Output the (X, Y) coordinate of the center of the cell containing the given text.  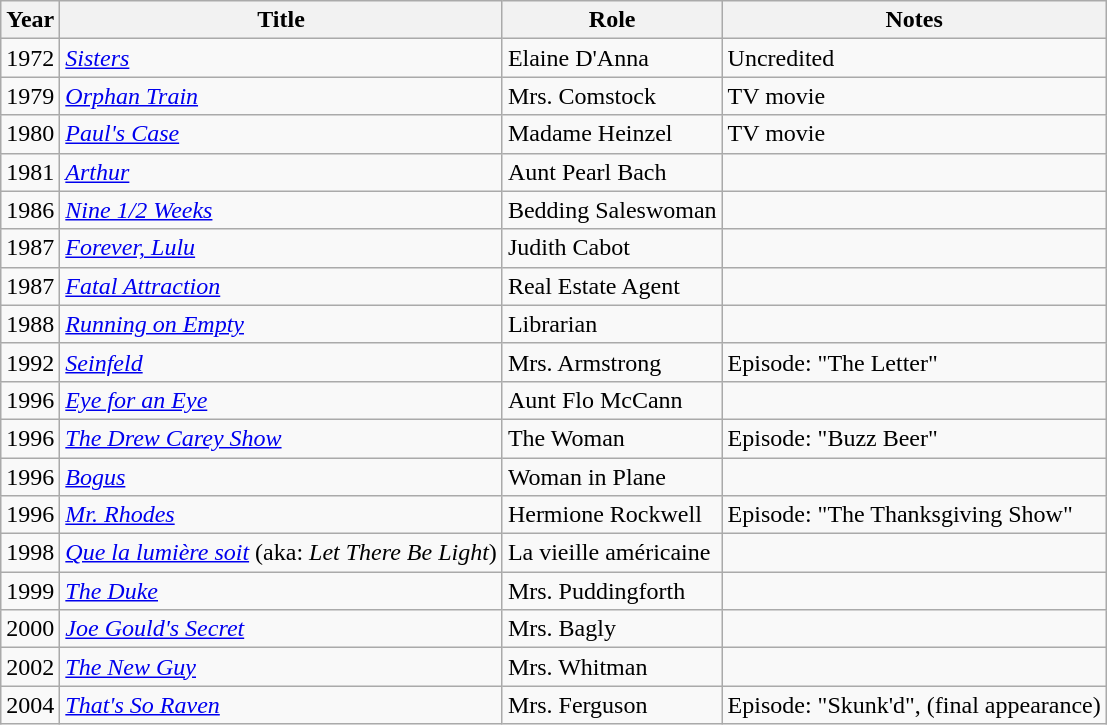
Que la lumière soit (aka: Let There Be Light) (282, 553)
1999 (30, 591)
Madame Heinzel (612, 134)
Orphan Train (282, 96)
Title (282, 20)
Episode: "Buzz Beer" (914, 438)
1992 (30, 362)
Elaine D'Anna (612, 58)
Seinfeld (282, 362)
2002 (30, 667)
Role (612, 20)
Aunt Pearl Bach (612, 172)
Notes (914, 20)
Forever, Lulu (282, 248)
The Duke (282, 591)
Episode: "Skunk'd", (final appearance) (914, 705)
Mrs. Comstock (612, 96)
Hermione Rockwell (612, 515)
Aunt Flo McCann (612, 400)
The New Guy (282, 667)
Mrs. Armstrong (612, 362)
Joe Gould's Secret (282, 629)
2000 (30, 629)
Episode: "The Letter" (914, 362)
That's So Raven (282, 705)
Fatal Attraction (282, 286)
Mrs. Puddingforth (612, 591)
Uncredited (914, 58)
Running on Empty (282, 324)
Librarian (612, 324)
Year (30, 20)
The Woman (612, 438)
Eye for an Eye (282, 400)
1998 (30, 553)
1981 (30, 172)
1980 (30, 134)
1986 (30, 210)
Episode: "The Thanksgiving Show" (914, 515)
Mr. Rhodes (282, 515)
The Drew Carey Show (282, 438)
Bogus (282, 477)
Mrs. Whitman (612, 667)
2004 (30, 705)
1972 (30, 58)
Paul's Case (282, 134)
La vieille américaine (612, 553)
Real Estate Agent (612, 286)
Nine 1/2 Weeks (282, 210)
1988 (30, 324)
1979 (30, 96)
Sisters (282, 58)
Judith Cabot (612, 248)
Woman in Plane (612, 477)
Mrs. Ferguson (612, 705)
Mrs. Bagly (612, 629)
Arthur (282, 172)
Bedding Saleswoman (612, 210)
